From the cell containing the given text, extract its center point as [x, y] coordinate. 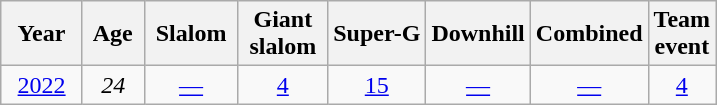
24 [113, 85]
Slalom [191, 34]
Giant slalom [283, 34]
15 [377, 85]
Super-G [377, 34]
2022 [42, 85]
Combined [589, 34]
Teamevent [682, 34]
Year [42, 34]
Downhill [478, 34]
Age [113, 34]
